For the text-containing cell, return its midpoint in (X, Y) coordinate format. 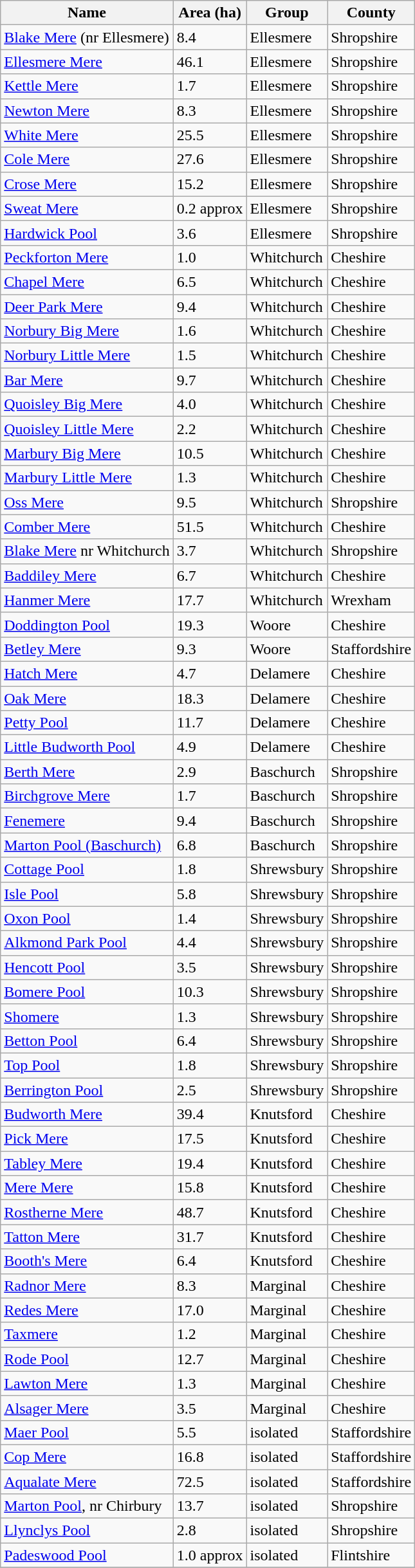
Hardwick Pool (88, 233)
Hatch Mere (88, 673)
Alsager Mere (88, 1408)
Alkmond Park Pool (88, 943)
2.9 (210, 772)
31.7 (210, 1237)
Lawton Mere (88, 1383)
Padeswood Pool (88, 1555)
Aqualate Mere (88, 1481)
3.6 (210, 233)
Berrington Pool (88, 1090)
Chapel Mere (88, 282)
2.2 (210, 429)
4.9 (210, 747)
4.0 (210, 405)
9.7 (210, 380)
Peckforton Mere (88, 257)
Oss Mere (88, 502)
1.0 (210, 257)
Cop Mere (88, 1457)
19.4 (210, 1163)
19.3 (210, 624)
Area (ha) (210, 13)
48.7 (210, 1212)
Hanmer Mere (88, 600)
51.5 (210, 527)
2.5 (210, 1090)
Taxmere (88, 1335)
18.3 (210, 698)
4.4 (210, 943)
72.5 (210, 1481)
Ellesmere Mere (88, 62)
Booth's Mere (88, 1261)
Quoisley Big Mere (88, 405)
Baddiley Mere (88, 576)
Petty Pool (88, 723)
15.8 (210, 1188)
County (371, 13)
Betton Pool (88, 1041)
Berth Mere (88, 772)
0.2 approx (210, 208)
Tabley Mere (88, 1163)
Norbury Little Mere (88, 356)
Marbury Little Mere (88, 478)
Oak Mere (88, 698)
39.4 (210, 1115)
5.8 (210, 894)
5.5 (210, 1432)
Bar Mere (88, 380)
Quoisley Little Mere (88, 429)
6.5 (210, 282)
Deer Park Mere (88, 307)
46.1 (210, 62)
11.7 (210, 723)
27.6 (210, 160)
Group (287, 13)
Llynclys Pool (88, 1531)
Maer Pool (88, 1432)
Top Pool (88, 1065)
Cottage Pool (88, 870)
Marbury Big Mere (88, 453)
Marton Pool (Baschurch) (88, 845)
Rostherne Mere (88, 1212)
Mere Mere (88, 1188)
Cole Mere (88, 160)
Flintshire (371, 1555)
Little Budworth Pool (88, 747)
4.7 (210, 673)
Pick Mere (88, 1139)
Bomere Pool (88, 992)
16.8 (210, 1457)
10.3 (210, 992)
Blake Mere nr Whitchurch (88, 551)
17.5 (210, 1139)
25.5 (210, 135)
1.5 (210, 356)
Isle Pool (88, 894)
Newton Mere (88, 111)
1.0 approx (210, 1555)
1.6 (210, 331)
3.7 (210, 551)
6.8 (210, 845)
12.7 (210, 1359)
Redes Mere (88, 1310)
17.0 (210, 1310)
6.7 (210, 576)
White Mere (88, 135)
2.8 (210, 1531)
10.5 (210, 453)
Fenemere (88, 821)
Marton Pool, nr Chirbury (88, 1506)
Shomere (88, 1016)
13.7 (210, 1506)
8.4 (210, 37)
Wrexham (371, 600)
Norbury Big Mere (88, 331)
1.4 (210, 918)
Comber Mere (88, 527)
1.2 (210, 1335)
Blake Mere (nr Ellesmere) (88, 37)
Doddington Pool (88, 624)
Sweat Mere (88, 208)
Radnor Mere (88, 1286)
Budworth Mere (88, 1115)
Crose Mere (88, 184)
Tatton Mere (88, 1237)
Kettle Mere (88, 86)
Oxon Pool (88, 918)
Name (88, 13)
Hencott Pool (88, 967)
Rode Pool (88, 1359)
9.5 (210, 502)
9.3 (210, 649)
17.7 (210, 600)
15.2 (210, 184)
Betley Mere (88, 649)
Birchgrove Mere (88, 796)
